From the cell containing the given text, extract its center point as [X, Y] coordinate. 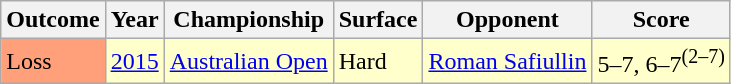
Australian Open [248, 62]
Loss [53, 62]
5–7, 6–7(2–7) [661, 62]
Opponent [508, 20]
Roman Safiullin [508, 62]
Outcome [53, 20]
Year [134, 20]
Hard [378, 62]
2015 [134, 62]
Surface [378, 20]
Score [661, 20]
Championship [248, 20]
